Determine the [X, Y] coordinate at the center of the cell enclosing the given text.  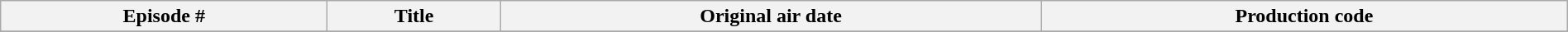
Production code [1305, 16]
Original air date [771, 16]
Episode # [164, 16]
Title [414, 16]
